Determine the [x, y] coordinate at the center of the cell enclosing the given text.  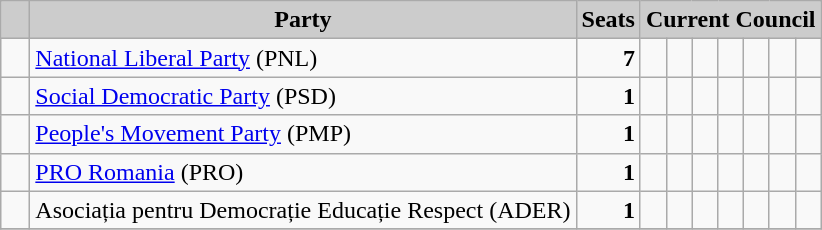
Social Democratic Party (PSD) [303, 96]
Current Council [730, 20]
Asociația pentru Democrație Educație Respect (ADER) [303, 210]
PRO Romania (PRO) [303, 172]
7 [608, 58]
People's Movement Party (PMP) [303, 134]
Seats [608, 20]
National Liberal Party (PNL) [303, 58]
Party [303, 20]
